Search for the cell housing the specified text and yield its [X, Y] center coordinate. 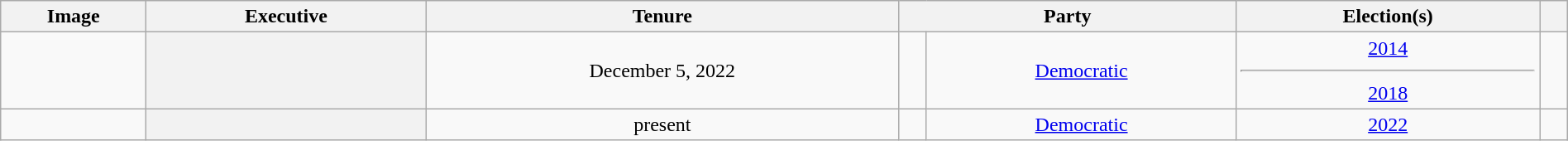
Election(s) [1388, 17]
present [662, 124]
Party [1068, 17]
2022 [1388, 124]
December 5, 2022 [662, 70]
Executive [286, 17]
20142018 [1388, 70]
Tenure [662, 17]
Image [74, 17]
